Find where the given text appears and provide that cell's center as (x, y) coordinate. 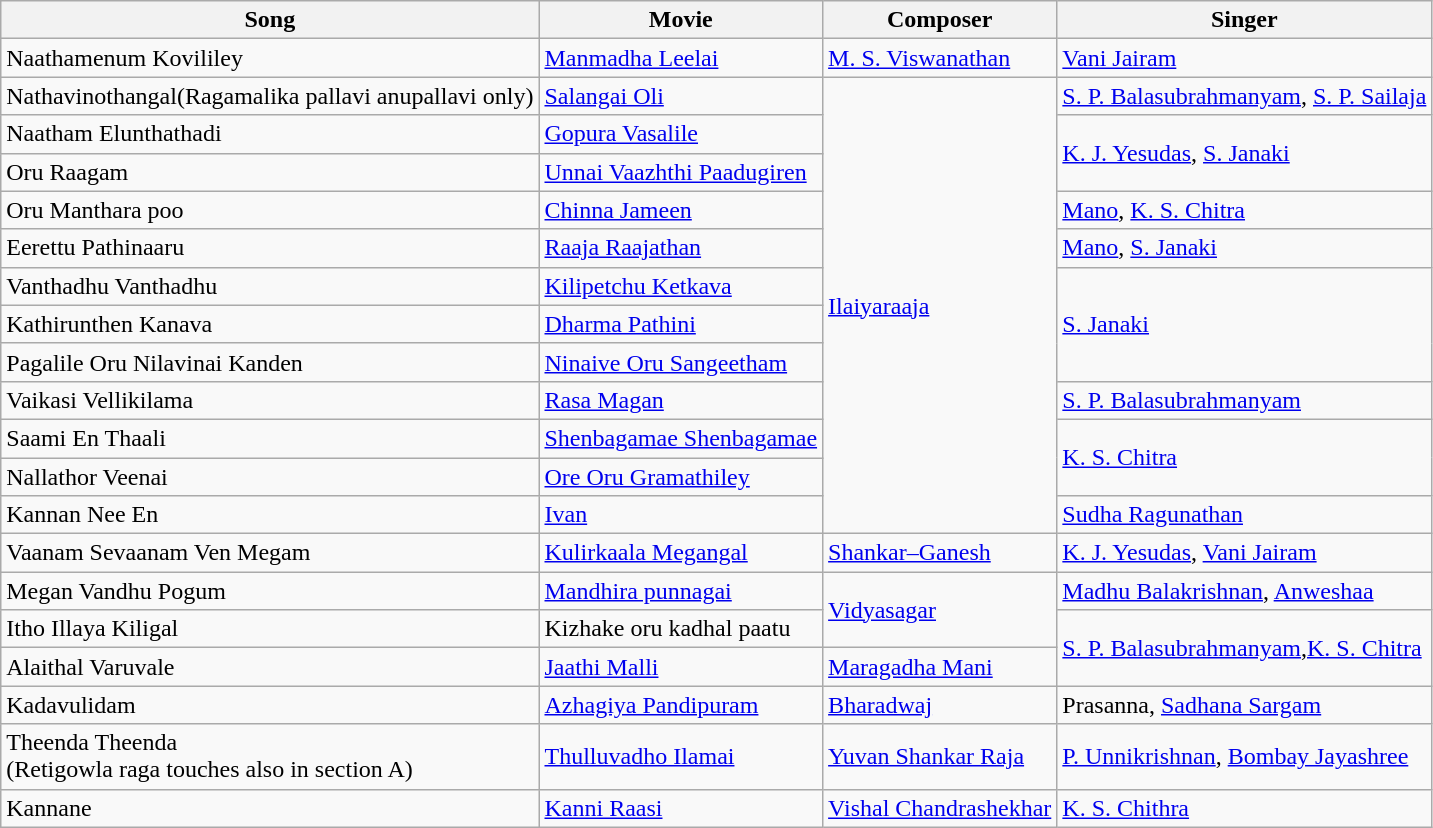
Naatham Elunthathadi (270, 134)
Oru Raagam (270, 172)
Gopura Vasalile (681, 134)
Salangai Oli (681, 96)
Vani Jairam (1244, 58)
Singer (1244, 20)
S. P. Balasubrahmanyam,K. S. Chitra (1244, 648)
Mandhira punnagai (681, 591)
K. S. Chithra (1244, 808)
Theenda Theenda(Retigowla raga touches also in section A) (270, 756)
Jaathi Malli (681, 667)
Raaja Raajathan (681, 248)
Saami En Thaali (270, 438)
Vanthadhu Vanthadhu (270, 286)
S. P. Balasubrahmanyam (1244, 400)
Yuvan Shankar Raja (940, 756)
Maragadha Mani (940, 667)
Eerettu Pathinaaru (270, 248)
Kannan Nee En (270, 515)
Kathirunthen Kanava (270, 324)
Sudha Ragunathan (1244, 515)
Kadavulidam (270, 705)
Ninaive Oru Sangeetham (681, 362)
Alaithal Varuvale (270, 667)
Megan Vandhu Pogum (270, 591)
Vaanam Sevaanam Ven Megam (270, 553)
Mano, K. S. Chitra (1244, 210)
S. P. Balasubrahmanyam, S. P. Sailaja (1244, 96)
K. J. Yesudas, Vani Jairam (1244, 553)
Madhu Balakrishnan, Anweshaa (1244, 591)
Bharadwaj (940, 705)
Unnai Vaazhthi Paadugiren (681, 172)
P. Unnikrishnan, Bombay Jayashree (1244, 756)
Prasanna, Sadhana Sargam (1244, 705)
Shenbagamae Shenbagamae (681, 438)
M. S. Viswanathan (940, 58)
Vishal Chandrashekhar (940, 808)
Song (270, 20)
Thulluvadho Ilamai (681, 756)
Kanni Raasi (681, 808)
S. Janaki (1244, 324)
Manmadha Leelai (681, 58)
Nathavinothangal(Ragamalika pallavi anupallavi only) (270, 96)
Vidyasagar (940, 610)
Ivan (681, 515)
Nallathor Veenai (270, 477)
K. J. Yesudas, S. Janaki (1244, 153)
Oru Manthara poo (270, 210)
Kannane (270, 808)
Azhagiya Pandipuram (681, 705)
Mano, S. Janaki (1244, 248)
Kizhake oru kadhal paatu (681, 629)
Shankar–Ganesh (940, 553)
Dharma Pathini (681, 324)
Vaikasi Vellikilama (270, 400)
Kulirkaala Megangal (681, 553)
Ilaiyaraaja (940, 306)
K. S. Chitra (1244, 457)
Naathamenum Kovililey (270, 58)
Pagalile Oru Nilavinai Kanden (270, 362)
Itho Illaya Kiligal (270, 629)
Movie (681, 20)
Kilipetchu Ketkava (681, 286)
Rasa Magan (681, 400)
Composer (940, 20)
Chinna Jameen (681, 210)
Ore Oru Gramathiley (681, 477)
